From the cell containing the given text, extract its center point as (X, Y) coordinate. 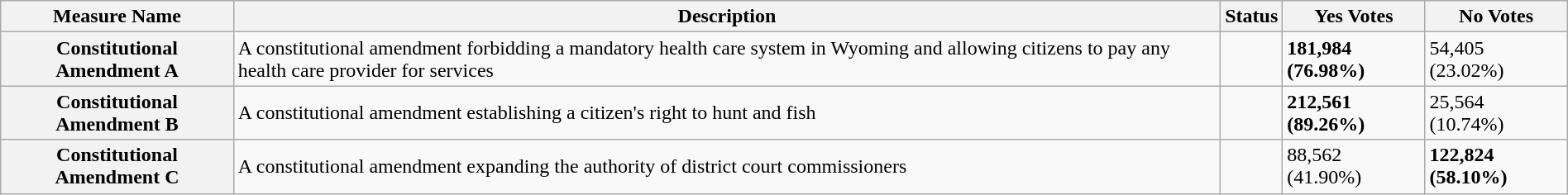
122,824 (58.10%) (1496, 167)
Measure Name (117, 17)
Constitutional Amendment C (117, 167)
A constitutional amendment establishing a citizen's right to hunt and fish (726, 112)
A constitutional amendment expanding the authority of district court commissioners (726, 167)
Constitutional Amendment A (117, 59)
A constitutional amendment forbidding a mandatory health care system in Wyoming and allowing citizens to pay any health care provider for services (726, 59)
No Votes (1496, 17)
54,405 (23.02%) (1496, 59)
181,984 (76.98%) (1354, 59)
Yes Votes (1354, 17)
25,564 (10.74%) (1496, 112)
Constitutional Amendment B (117, 112)
Description (726, 17)
212,561 (89.26%) (1354, 112)
Status (1252, 17)
88,562 (41.90%) (1354, 167)
